Detect which cell encompasses the target text, then output its (X, Y) center coordinate. 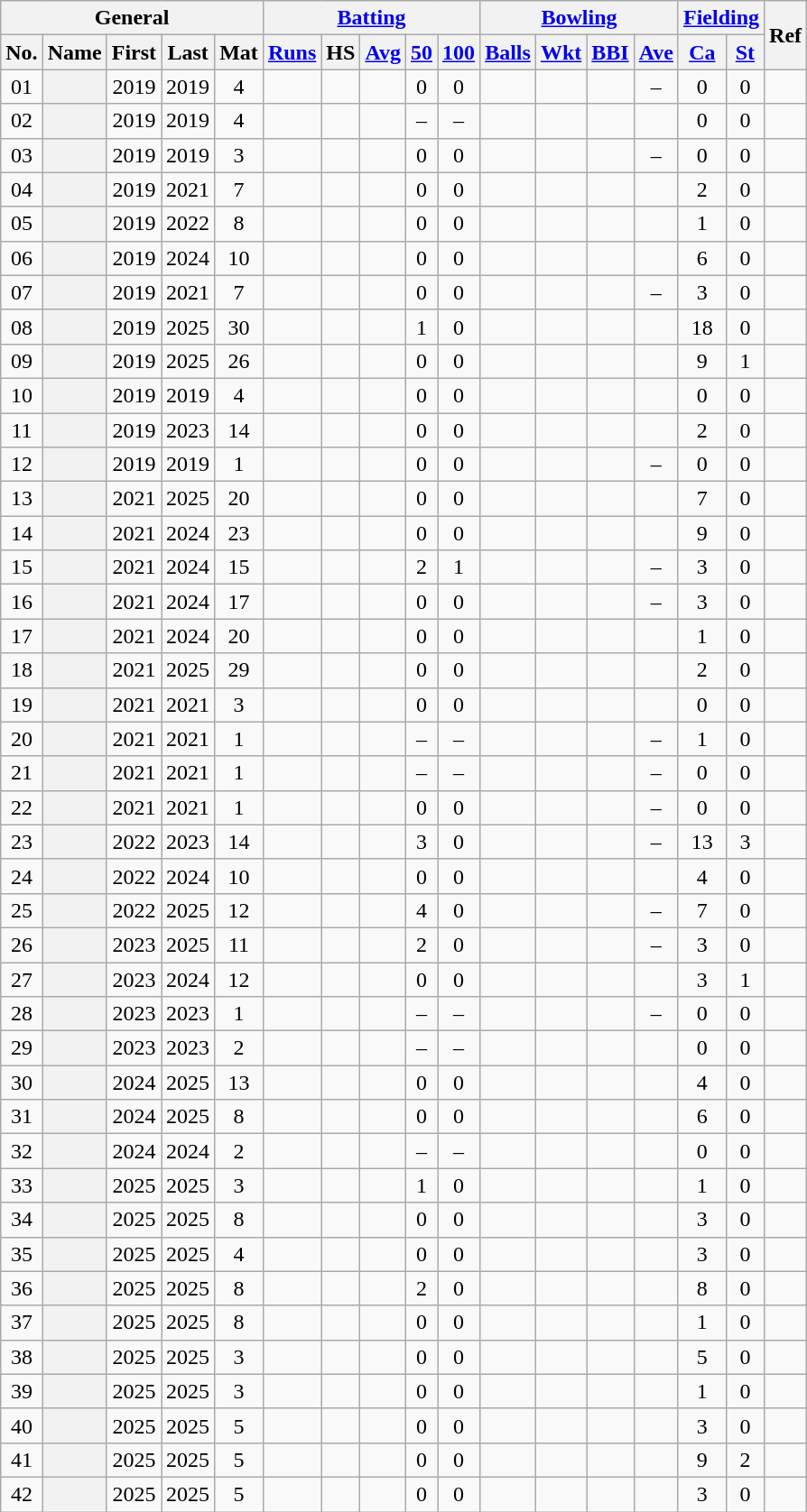
No. (22, 52)
37 (22, 1323)
BBI (610, 52)
35 (22, 1254)
Last (188, 52)
50 (421, 52)
28 (22, 1014)
40 (22, 1425)
33 (22, 1185)
06 (22, 258)
24 (22, 876)
Ca (702, 52)
HS (341, 52)
St (745, 52)
27 (22, 979)
02 (22, 121)
Name (74, 52)
19 (22, 705)
01 (22, 87)
Avg (383, 52)
Bowling (580, 18)
Ref (785, 35)
32 (22, 1151)
38 (22, 1357)
Runs (292, 52)
General (132, 18)
42 (22, 1494)
36 (22, 1288)
Wkt (561, 52)
31 (22, 1117)
100 (459, 52)
04 (22, 189)
03 (22, 155)
08 (22, 327)
07 (22, 292)
Balls (508, 52)
25 (22, 910)
41 (22, 1460)
09 (22, 361)
39 (22, 1391)
34 (22, 1220)
Mat (239, 52)
22 (22, 807)
Ave (655, 52)
05 (22, 224)
Batting (371, 18)
21 (22, 773)
Fielding (720, 18)
First (134, 52)
16 (22, 602)
